Capture the cell that displays the provided text and extract its [X, Y] central coordinate. 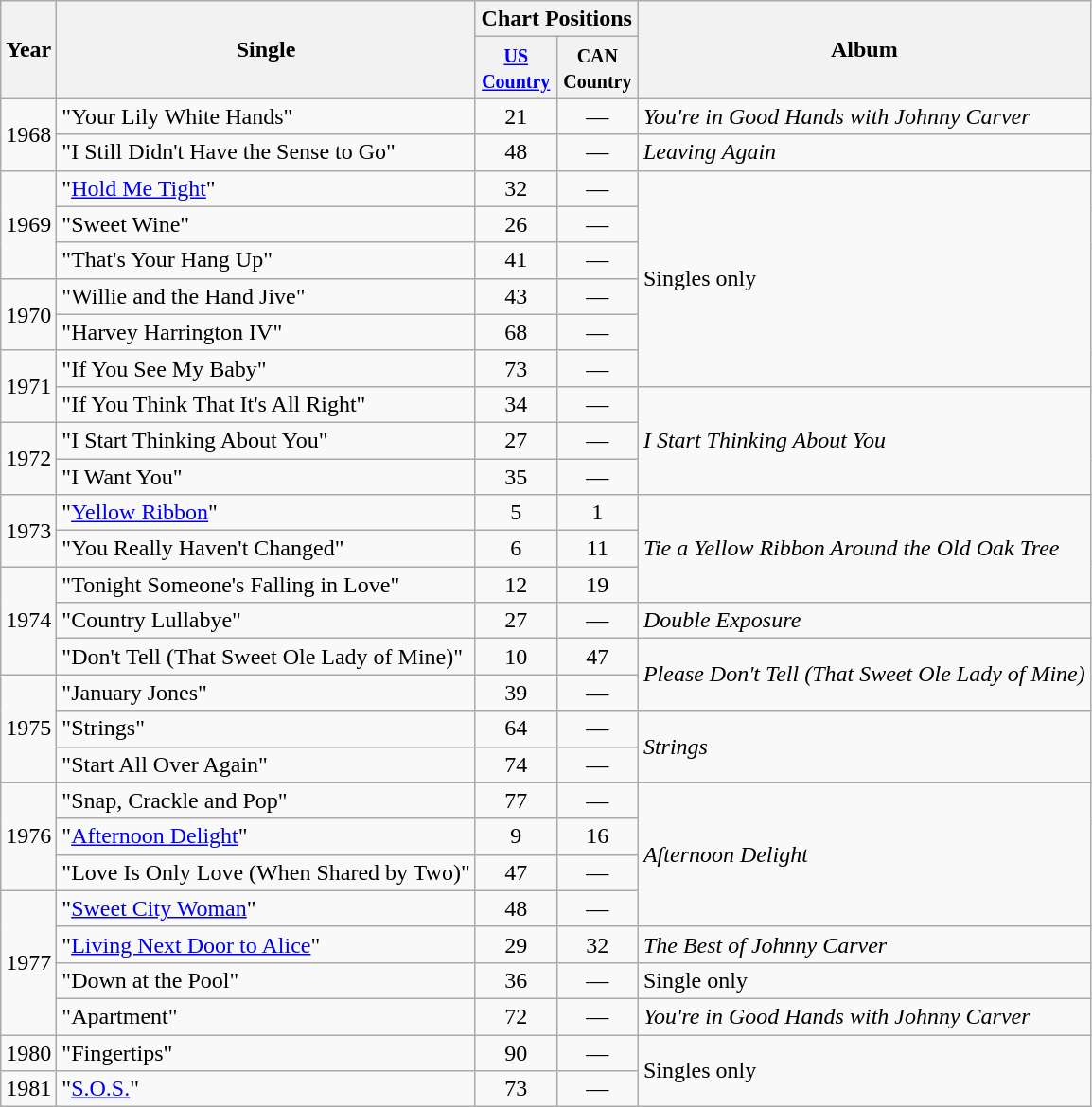
29 [516, 944]
41 [516, 260]
"Willie and the Hand Jive" [266, 296]
"You Really Haven't Changed" [266, 549]
"Your Lily White Hands" [266, 116]
1968 [28, 134]
"Sweet City Woman" [266, 908]
1973 [28, 531]
36 [516, 980]
"If You See My Baby" [266, 368]
"Living Next Door to Alice" [266, 944]
21 [516, 116]
Single only [864, 980]
US Country [516, 68]
Afternoon Delight [864, 854]
90 [516, 1053]
Tie a Yellow Ribbon Around the Old Oak Tree [864, 549]
"January Jones" [266, 693]
"Apartment" [266, 1016]
"S.O.S." [266, 1089]
"Afternoon Delight" [266, 836]
1977 [28, 962]
64 [516, 729]
77 [516, 800]
Album [864, 49]
9 [516, 836]
Single [266, 49]
34 [516, 404]
1974 [28, 621]
1975 [28, 729]
1971 [28, 386]
Please Don't Tell (That Sweet Ole Lady of Mine) [864, 675]
"Sweet Wine" [266, 224]
35 [516, 476]
Strings [864, 747]
1981 [28, 1089]
1969 [28, 224]
"I Start Thinking About You" [266, 440]
Chart Positions [556, 19]
I Start Thinking About You [864, 440]
1970 [28, 314]
"Strings" [266, 729]
"Don't Tell (That Sweet Ole Lady of Mine)" [266, 657]
26 [516, 224]
The Best of Johnny Carver [864, 944]
Year [28, 49]
16 [597, 836]
"I Want You" [266, 476]
72 [516, 1016]
39 [516, 693]
74 [516, 764]
"Hold Me Tight" [266, 188]
68 [516, 332]
"Harvey Harrington IV" [266, 332]
1972 [28, 458]
"Country Lullabye" [266, 621]
"Yellow Ribbon" [266, 513]
"Snap, Crackle and Pop" [266, 800]
6 [516, 549]
19 [597, 585]
"That's Your Hang Up" [266, 260]
1 [597, 513]
"Start All Over Again" [266, 764]
"I Still Didn't Have the Sense to Go" [266, 152]
"Tonight Someone's Falling in Love" [266, 585]
12 [516, 585]
Double Exposure [864, 621]
10 [516, 657]
"Love Is Only Love (When Shared by Two)" [266, 872]
1980 [28, 1053]
5 [516, 513]
"If You Think That It's All Right" [266, 404]
11 [597, 549]
43 [516, 296]
"Fingertips" [266, 1053]
Leaving Again [864, 152]
CAN Country [597, 68]
1976 [28, 836]
"Down at the Pool" [266, 980]
